Scan for the cell matching the given text and deliver its [X, Y] coordinate at center. 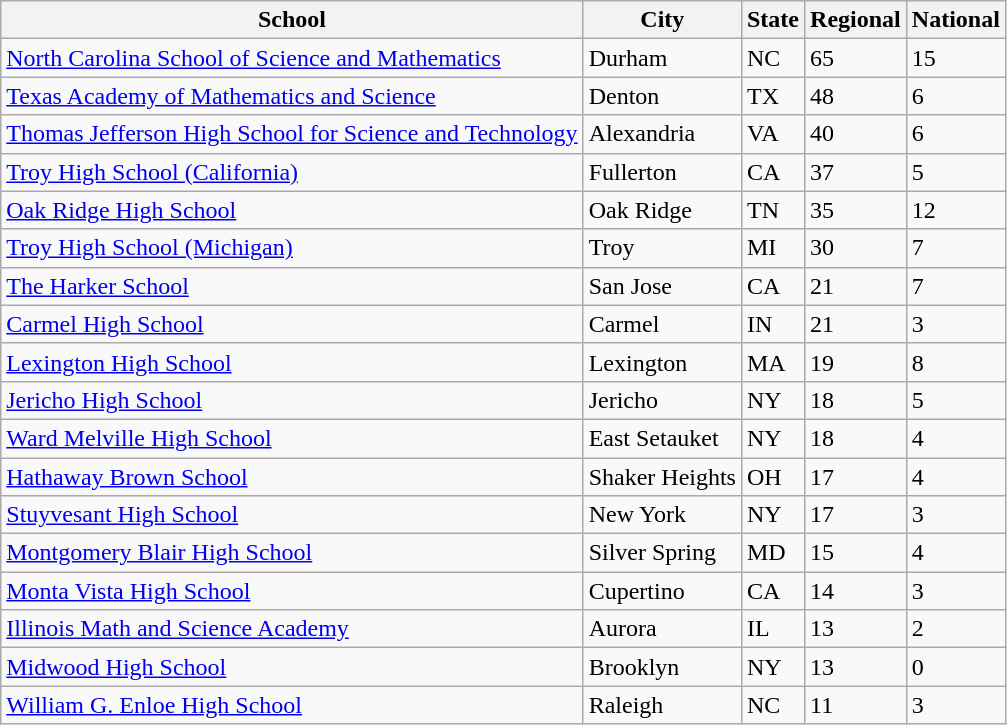
Jericho High School [292, 400]
Thomas Jefferson High School for Science and Technology [292, 134]
Fullerton [662, 172]
Carmel [662, 324]
12 [956, 210]
Denton [662, 96]
Regional [856, 20]
37 [856, 172]
Texas Academy of Mathematics and Science [292, 96]
TN [772, 210]
Midwood High School [292, 667]
Troy High School (California) [292, 172]
Lexington High School [292, 362]
Jericho [662, 400]
19 [856, 362]
Troy High School (Michigan) [292, 248]
School [292, 20]
TX [772, 96]
National [956, 20]
Lexington [662, 362]
State [772, 20]
0 [956, 667]
2 [956, 629]
Alexandria [662, 134]
Durham [662, 58]
Stuyvesant High School [292, 515]
The Harker School [292, 286]
11 [856, 705]
30 [856, 248]
OH [772, 477]
IN [772, 324]
MI [772, 248]
Silver Spring [662, 553]
William G. Enloe High School [292, 705]
65 [856, 58]
Hathaway Brown School [292, 477]
Brooklyn [662, 667]
Ward Melville High School [292, 438]
New York [662, 515]
Troy [662, 248]
48 [856, 96]
Cupertino [662, 591]
8 [956, 362]
MA [772, 362]
City [662, 20]
Oak Ridge High School [292, 210]
Aurora [662, 629]
Shaker Heights [662, 477]
Carmel High School [292, 324]
14 [856, 591]
40 [856, 134]
VA [772, 134]
San Jose [662, 286]
East Setauket [662, 438]
Oak Ridge [662, 210]
MD [772, 553]
Monta Vista High School [292, 591]
North Carolina School of Science and Mathematics [292, 58]
Raleigh [662, 705]
35 [856, 210]
Montgomery Blair High School [292, 553]
IL [772, 629]
Illinois Math and Science Academy [292, 629]
